Search for the cell housing the specified text and yield its [X, Y] center coordinate. 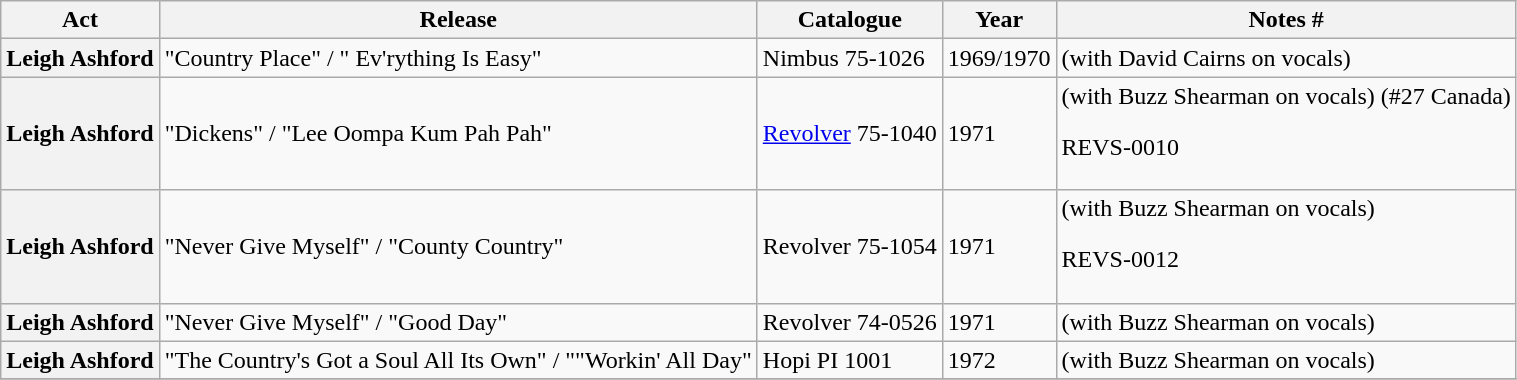
"The Country's Got a Soul All Its Own" / ""Workin' All Day" [458, 360]
(with David Cairns on vocals) [1286, 58]
(with Buzz Shearman on vocals) (#27 Canada)REVS-0010 [1286, 134]
(with Buzz Shearman on vocals)REVS-0012 [1286, 246]
"Never Give Myself" / "County Country" [458, 246]
"Never Give Myself" / "Good Day" [458, 322]
Revolver 74-0526 [850, 322]
Revolver 75-1054 [850, 246]
Revolver 75-1040 [850, 134]
1969/1970 [999, 58]
Catalogue [850, 20]
Nimbus 75-1026 [850, 58]
Act [80, 20]
Release [458, 20]
"Dickens" / "Lee Oompa Kum Pah Pah" [458, 134]
1972 [999, 360]
"Country Place" / " Ev'rything Is Easy" [458, 58]
Hopi PI 1001 [850, 360]
Year [999, 20]
Notes # [1286, 20]
